Identify which cell holds the provided text, then report its [X, Y] central coordinate. 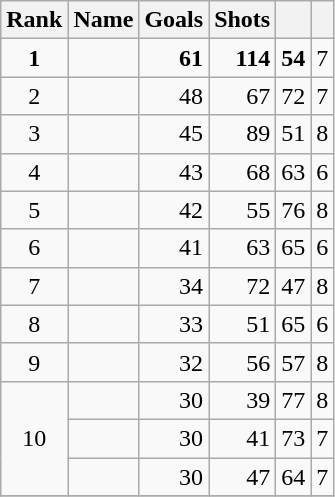
48 [174, 96]
3 [34, 134]
2 [34, 96]
39 [242, 400]
55 [242, 210]
45 [174, 134]
64 [294, 477]
32 [174, 362]
5 [34, 210]
56 [242, 362]
42 [174, 210]
89 [242, 134]
4 [34, 172]
77 [294, 400]
54 [294, 58]
33 [174, 324]
67 [242, 96]
114 [242, 58]
76 [294, 210]
1 [34, 58]
57 [294, 362]
9 [34, 362]
Name [104, 20]
73 [294, 438]
34 [174, 286]
Shots [242, 20]
43 [174, 172]
Rank [34, 20]
Goals [174, 20]
68 [242, 172]
10 [34, 438]
61 [174, 58]
